Return [X, Y] of the center of cell containing provided text 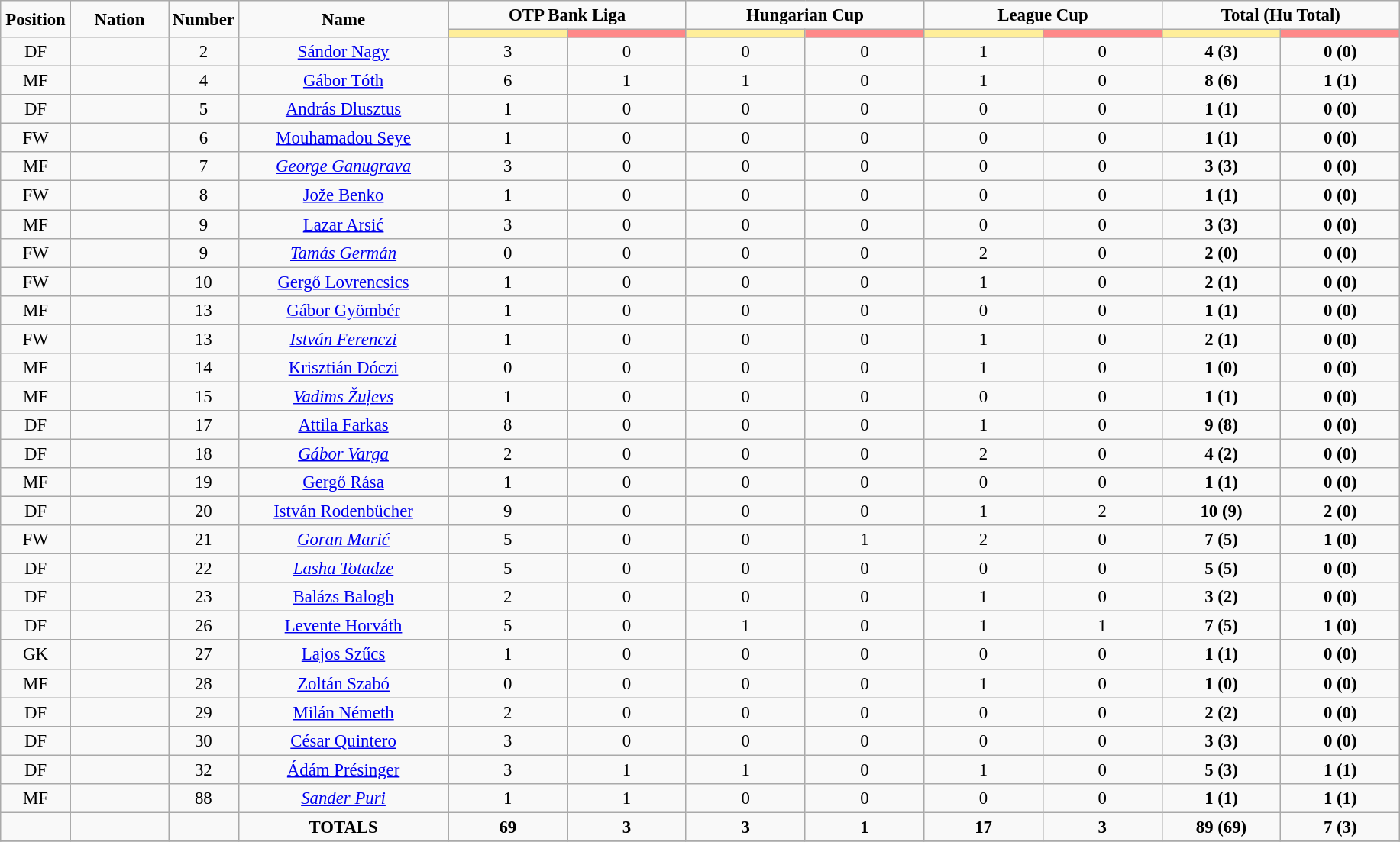
Sander Puri [344, 798]
Name [344, 19]
Levente Horváth [344, 626]
29 [204, 712]
Lasha Totadze [344, 569]
89 (69) [1221, 827]
28 [204, 683]
22 [204, 569]
Gábor Tóth [344, 81]
Milán Németh [344, 712]
Hungarian Cup [805, 15]
András Dlusztus [344, 109]
10 [204, 282]
Ádám Présinger [344, 769]
Tamás Germán [344, 253]
4 (2) [1221, 453]
George Ganugrava [344, 167]
League Cup [1043, 15]
30 [204, 740]
9 (8) [1221, 425]
Position [36, 19]
18 [204, 453]
32 [204, 769]
69 [508, 827]
21 [204, 540]
2 (2) [1221, 712]
Sándor Nagy [344, 52]
4 [204, 81]
7 [204, 167]
Gábor Varga [344, 453]
23 [204, 597]
20 [204, 511]
Lazar Arsić [344, 224]
27 [204, 655]
Mouhamadou Seye [344, 138]
8 (6) [1221, 81]
15 [204, 396]
Gábor Gyömbér [344, 310]
Balázs Balogh [344, 597]
GK [36, 655]
Gergő Rása [344, 482]
19 [204, 482]
88 [204, 798]
Goran Marić [344, 540]
Vadims Žuļevs [344, 396]
Zoltán Szabó [344, 683]
Attila Farkas [344, 425]
TOTALS [344, 827]
István Rodenbücher [344, 511]
26 [204, 626]
Lajos Szűcs [344, 655]
7 (3) [1340, 827]
César Quintero [344, 740]
Krisztián Dóczi [344, 368]
5 (5) [1221, 569]
Total (Hu Total) [1281, 15]
4 (3) [1221, 52]
Nation [119, 19]
10 (9) [1221, 511]
István Ferenczi [344, 339]
5 (3) [1221, 769]
OTP Bank Liga [567, 15]
Number [204, 19]
14 [204, 368]
3 (2) [1221, 597]
Gergő Lovrencsics [344, 282]
Jože Benko [344, 195]
